From the cell containing the given text, extract its center point as [X, Y] coordinate. 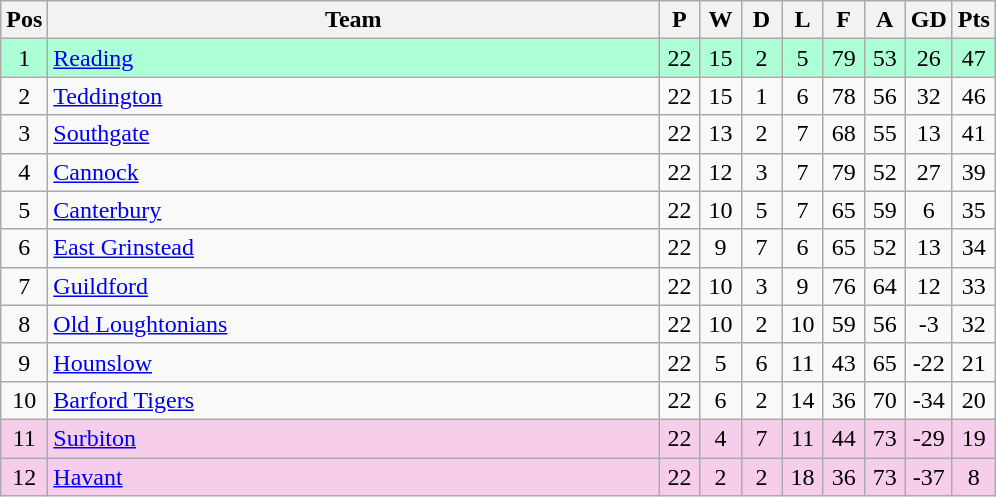
Canterbury [354, 210]
26 [928, 58]
-37 [928, 477]
D [762, 20]
70 [884, 400]
20 [974, 400]
55 [884, 134]
Cannock [354, 172]
-22 [928, 362]
-3 [928, 324]
19 [974, 438]
Southgate [354, 134]
P [680, 20]
East Grinstead [354, 248]
Pos [24, 20]
Reading [354, 58]
18 [802, 477]
Guildford [354, 286]
21 [974, 362]
-34 [928, 400]
44 [844, 438]
53 [884, 58]
A [884, 20]
14 [802, 400]
47 [974, 58]
76 [844, 286]
27 [928, 172]
L [802, 20]
F [844, 20]
35 [974, 210]
78 [844, 96]
Team [354, 20]
64 [884, 286]
Old Loughtonians [354, 324]
GD [928, 20]
-29 [928, 438]
41 [974, 134]
Pts [974, 20]
W [720, 20]
Surbiton [354, 438]
Teddington [354, 96]
Barford Tigers [354, 400]
Havant [354, 477]
68 [844, 134]
46 [974, 96]
39 [974, 172]
43 [844, 362]
33 [974, 286]
34 [974, 248]
Hounslow [354, 362]
